Provide the [X, Y] coordinate of the cell's center where the given text is located.  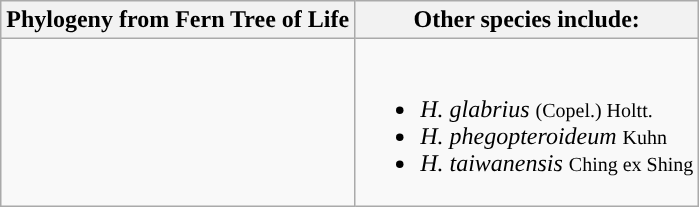
Phylogeny from Fern Tree of Life [178, 20]
H. glabrius (Copel.) Holtt.H. phegopteroideum KuhnH. taiwanensis Ching ex Shing [527, 122]
Other species include: [527, 20]
